Detect which cell encompasses the target text, then output its (x, y) center coordinate. 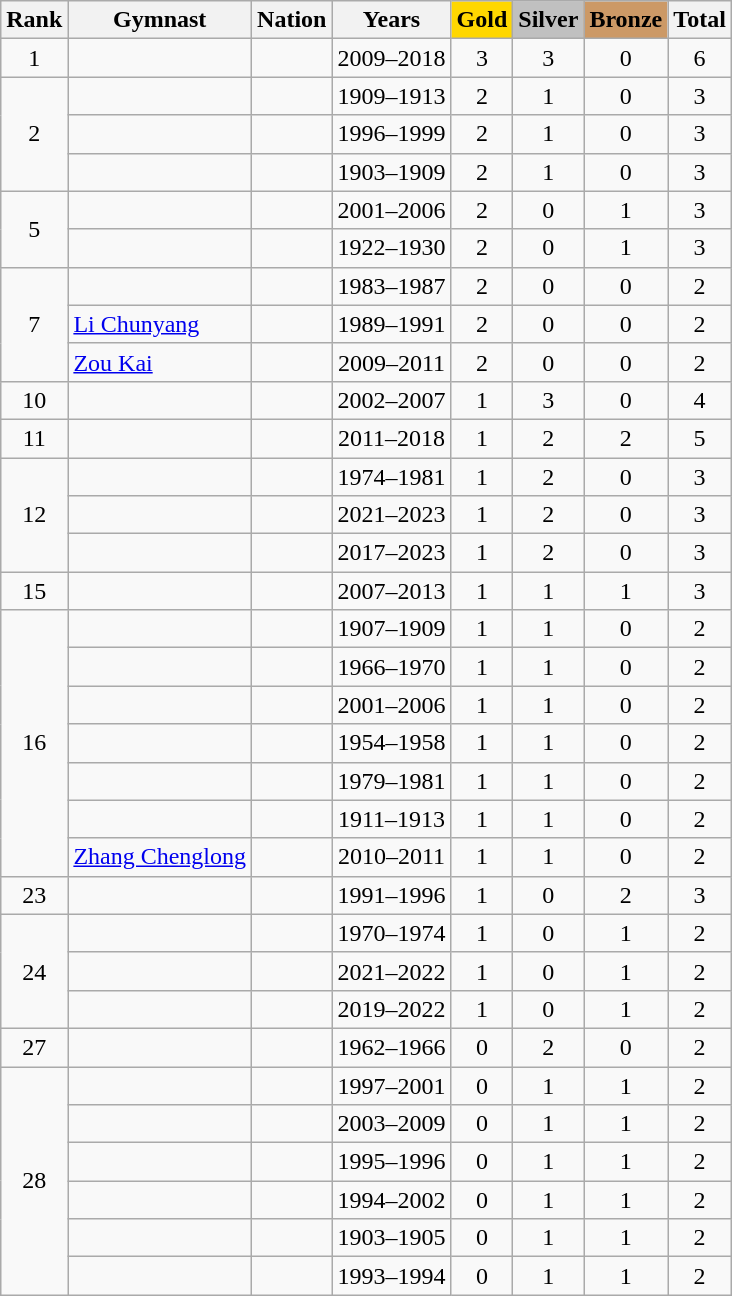
Total (700, 20)
2021–2022 (392, 971)
2021–2023 (392, 515)
2009–2011 (392, 362)
Bronze (626, 20)
2019–2022 (392, 1009)
1911–1913 (392, 819)
1994–2002 (392, 1200)
2010–2011 (392, 857)
1909–1913 (392, 96)
1954–1958 (392, 743)
2011–2018 (392, 438)
1903–1909 (392, 172)
1989–1991 (392, 324)
1979–1981 (392, 781)
1970–1974 (392, 933)
24 (34, 971)
15 (34, 591)
Li Chunyang (160, 324)
1997–2001 (392, 1085)
1966–1970 (392, 667)
Rank (34, 20)
Zhang Chenglong (160, 857)
16 (34, 743)
12 (34, 515)
28 (34, 1180)
1974–1981 (392, 477)
10 (34, 400)
1983–1987 (392, 286)
7 (34, 324)
1996–1999 (392, 134)
2002–2007 (392, 400)
2009–2018 (392, 58)
4 (700, 400)
1922–1930 (392, 248)
Gymnast (160, 20)
1991–1996 (392, 895)
1962–1966 (392, 1047)
1907–1909 (392, 629)
Silver (548, 20)
1995–1996 (392, 1162)
1903–1905 (392, 1238)
Zou Kai (160, 362)
1993–1994 (392, 1276)
11 (34, 438)
23 (34, 895)
Gold (482, 20)
2007–2013 (392, 591)
2017–2023 (392, 553)
27 (34, 1047)
2003–2009 (392, 1124)
Nation (292, 20)
Years (392, 20)
6 (700, 58)
